Scan for the cell matching the given text and deliver its (X, Y) coordinate at center. 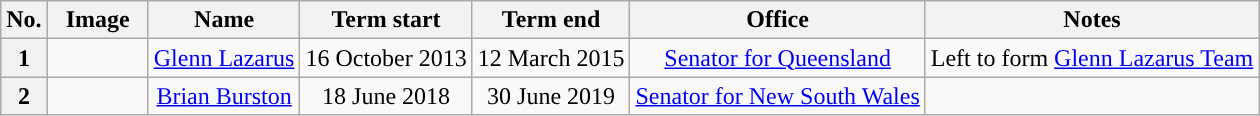
30 June 2019 (551, 96)
Term start (386, 20)
1 (24, 58)
2 (24, 96)
Image (98, 20)
16 October 2013 (386, 58)
Senator for New South Wales (778, 96)
Left to form Glenn Lazarus Team (1092, 58)
12 March 2015 (551, 58)
Senator for Queensland (778, 58)
Term end (551, 20)
Brian Burston (224, 96)
No. (24, 20)
Office (778, 20)
Glenn Lazarus (224, 58)
Name (224, 20)
18 June 2018 (386, 96)
Notes (1092, 20)
